For the text-containing cell, return its midpoint in [x, y] coordinate format. 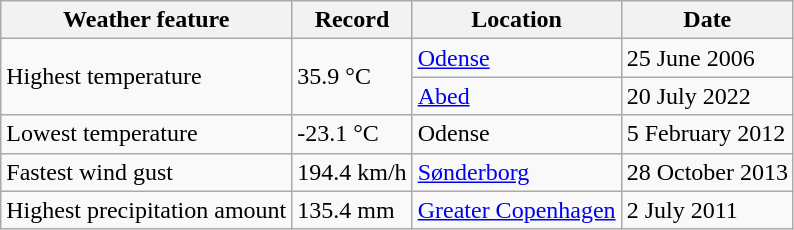
-23.1 °C [352, 134]
Abed [516, 96]
35.9 °C [352, 77]
Greater Copenhagen [516, 210]
Weather feature [146, 20]
Lowest temperature [146, 134]
Highest temperature [146, 77]
5 February 2012 [707, 134]
194.4 km/h [352, 172]
Fastest wind gust [146, 172]
28 October 2013 [707, 172]
Record [352, 20]
Highest precipitation amount [146, 210]
2 July 2011 [707, 210]
Sønderborg [516, 172]
Date [707, 20]
135.4 mm [352, 210]
25 June 2006 [707, 58]
Location [516, 20]
20 July 2022 [707, 96]
